Locate the cell with the specified text and output its (X, Y) center coordinate. 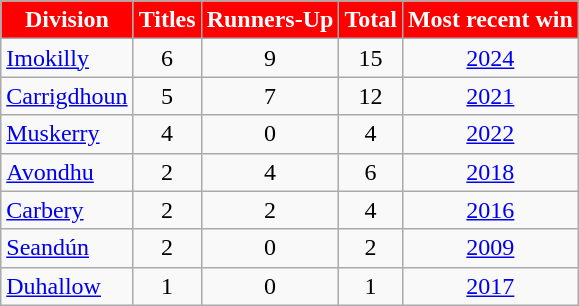
2024 (490, 58)
Runners-Up (270, 20)
Titles (167, 20)
Division (67, 20)
9 (270, 58)
Imokilly (67, 58)
Carrigdhoun (67, 96)
Duhallow (67, 286)
2022 (490, 134)
Most recent win (490, 20)
5 (167, 96)
2021 (490, 96)
Avondhu (67, 172)
15 (371, 58)
Total (371, 20)
2016 (490, 210)
Muskerry (67, 134)
Seandún (67, 248)
2009 (490, 248)
2018 (490, 172)
Carbery (67, 210)
7 (270, 96)
2017 (490, 286)
12 (371, 96)
